Return the [X, Y] coordinate for the center point of the cell that contains the specified text.  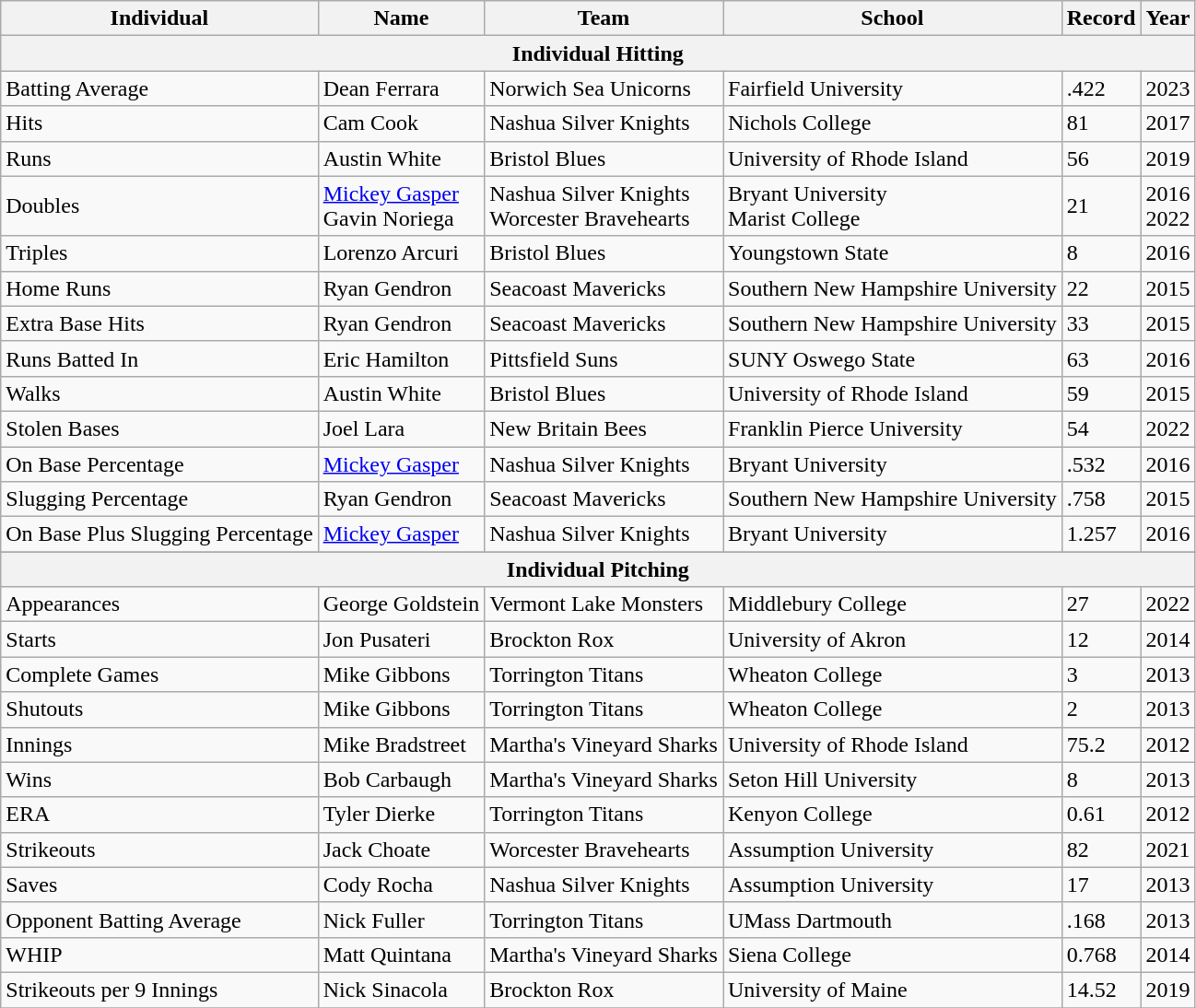
ERA [159, 815]
WHIP [159, 955]
20162022 [1168, 206]
Norwich Sea Unicorns [604, 88]
Appearances [159, 604]
Franklin Pierce University [892, 428]
2021 [1168, 850]
Walks [159, 393]
University of Maine [892, 990]
Vermont Lake Monsters [604, 604]
Jon Pusateri [402, 639]
Seton Hill University [892, 779]
.532 [1101, 463]
56 [1101, 158]
82 [1101, 850]
Strikeouts per 9 Innings [159, 990]
Record [1101, 18]
Strikeouts [159, 850]
Middlebury College [892, 604]
Dean Ferrara [402, 88]
Shutouts [159, 709]
Name [402, 18]
Individual [159, 18]
Joel Lara [402, 428]
63 [1101, 358]
59 [1101, 393]
On Base Percentage [159, 463]
Nick Sinacola [402, 990]
Saves [159, 885]
Tyler Dierke [402, 815]
0.768 [1101, 955]
.422 [1101, 88]
Lorenzo Arcuri [402, 253]
2 [1101, 709]
21 [1101, 206]
1.257 [1101, 534]
14.52 [1101, 990]
SUNY Oswego State [892, 358]
22 [1101, 288]
33 [1101, 323]
3 [1101, 674]
New Britain Bees [604, 428]
Individual Hitting [598, 53]
Wins [159, 779]
Matt Quintana [402, 955]
Innings [159, 744]
Runs [159, 158]
Stolen Bases [159, 428]
Team [604, 18]
Complete Games [159, 674]
Year [1168, 18]
Bob Carbaugh [402, 779]
Individual Pitching [598, 569]
On Base Plus Slugging Percentage [159, 534]
Jack Choate [402, 850]
81 [1101, 123]
Runs Batted In [159, 358]
Bryant UniversityMarist College [892, 206]
17 [1101, 885]
Doubles [159, 206]
75.2 [1101, 744]
Cam Cook [402, 123]
Eric Hamilton [402, 358]
.758 [1101, 499]
12 [1101, 639]
Youngstown State [892, 253]
Siena College [892, 955]
Batting Average [159, 88]
Extra Base Hits [159, 323]
2017 [1168, 123]
Home Runs [159, 288]
Hits [159, 123]
Mickey GasperGavin Noriega [402, 206]
School [892, 18]
George Goldstein [402, 604]
Nichols College [892, 123]
.168 [1101, 920]
University of Akron [892, 639]
Nick Fuller [402, 920]
Nashua Silver KnightsWorcester Bravehearts [604, 206]
Mike Bradstreet [402, 744]
Kenyon College [892, 815]
0.61 [1101, 815]
Starts [159, 639]
Worcester Bravehearts [604, 850]
Opponent Batting Average [159, 920]
Slugging Percentage [159, 499]
Pittsfield Suns [604, 358]
Cody Rocha [402, 885]
Triples [159, 253]
27 [1101, 604]
2023 [1168, 88]
UMass Dartmouth [892, 920]
54 [1101, 428]
Fairfield University [892, 88]
